Return [X, Y] of the center of cell containing provided text 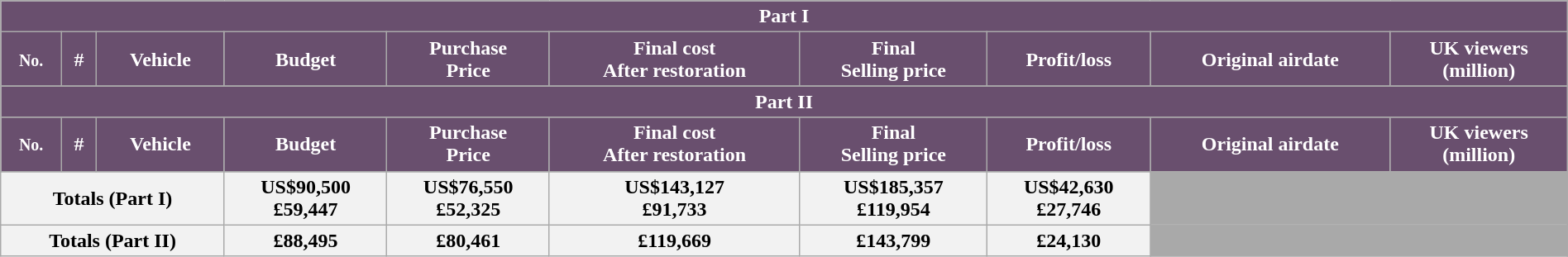
US$76,550£52,325 [468, 198]
US$42,630£27,746 [1068, 198]
Part I [784, 17]
Totals (Part II) [112, 240]
Part II [784, 102]
£24,130 [1068, 240]
Totals (Part I) [112, 198]
£119,669 [674, 240]
US$90,500£59,447 [306, 198]
US$185,357£119,954 [893, 198]
US$143,127£91,733 [674, 198]
£143,799 [893, 240]
£80,461 [468, 240]
£88,495 [306, 240]
